Identify which cell holds the provided text, then report its (X, Y) central coordinate. 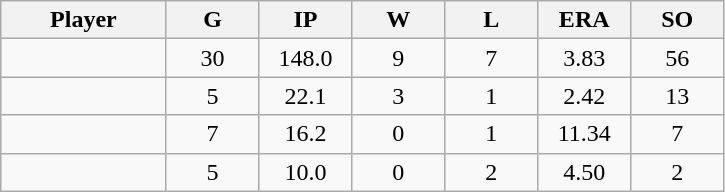
3.83 (584, 58)
W (398, 20)
16.2 (306, 134)
10.0 (306, 172)
13 (678, 96)
2.42 (584, 96)
ERA (584, 20)
9 (398, 58)
56 (678, 58)
SO (678, 20)
G (212, 20)
22.1 (306, 96)
3 (398, 96)
11.34 (584, 134)
4.50 (584, 172)
Player (84, 20)
IP (306, 20)
30 (212, 58)
148.0 (306, 58)
L (492, 20)
